From the cell containing the given text, extract its center point as [x, y] coordinate. 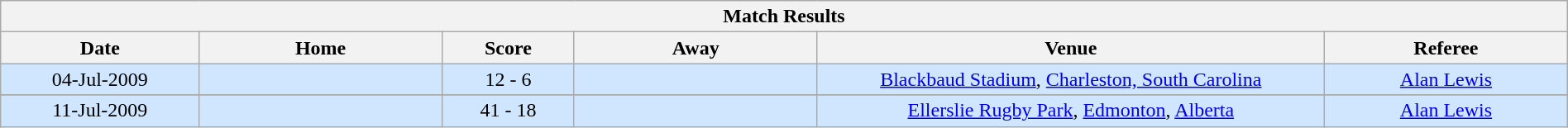
11-Jul-2009 [100, 111]
Away [696, 48]
Match Results [784, 17]
Score [508, 48]
Ellerslie Rugby Park, Edmonton, Alberta [1071, 111]
Date [100, 48]
12 - 6 [508, 79]
Home [321, 48]
Referee [1446, 48]
Venue [1071, 48]
41 - 18 [508, 111]
Blackbaud Stadium, Charleston, South Carolina [1071, 79]
04-Jul-2009 [100, 79]
